Provide the [X, Y] coordinate of the cell's center where the given text is located.  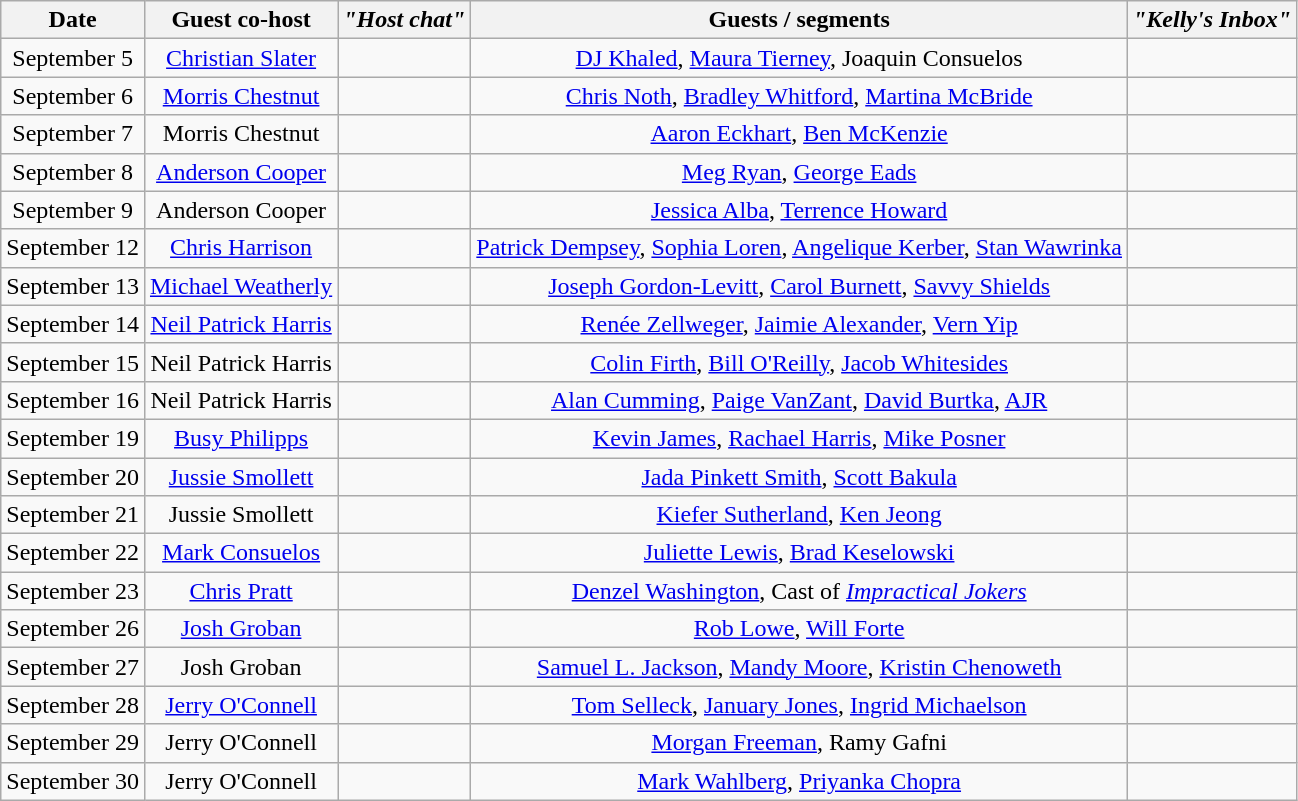
Kevin James, Rachael Harris, Mike Posner [800, 438]
September 22 [73, 553]
Mark Wahlberg, Priyanka Chopra [800, 781]
September 12 [73, 248]
Alan Cumming, Paige VanZant, David Burtka, AJR [800, 400]
Christian Slater [240, 58]
Busy Philipps [240, 438]
Chris Harrison [240, 248]
September 29 [73, 743]
Denzel Washington, Cast of Impractical Jokers [800, 591]
Joseph Gordon-Levitt, Carol Burnett, Savvy Shields [800, 286]
Meg Ryan, George Eads [800, 172]
Michael Weatherly [240, 286]
Colin Firth, Bill O'Reilly, Jacob Whitesides [800, 362]
"Kelly's Inbox" [1212, 20]
Chris Pratt [240, 591]
Guest co-host [240, 20]
September 9 [73, 210]
September 30 [73, 781]
Aaron Eckhart, Ben McKenzie [800, 134]
September 21 [73, 515]
September 27 [73, 667]
Patrick Dempsey, Sophia Loren, Angelique Kerber, Stan Wawrinka [800, 248]
September 19 [73, 438]
September 26 [73, 629]
Samuel L. Jackson, Mandy Moore, Kristin Chenoweth [800, 667]
Renée Zellweger, Jaimie Alexander, Vern Yip [800, 324]
September 8 [73, 172]
September 15 [73, 362]
Rob Lowe, Will Forte [800, 629]
Chris Noth, Bradley Whitford, Martina McBride [800, 96]
September 7 [73, 134]
September 14 [73, 324]
September 28 [73, 705]
Morgan Freeman, Ramy Gafni [800, 743]
"Host chat" [404, 20]
Jada Pinkett Smith, Scott Bakula [800, 477]
Mark Consuelos [240, 553]
September 13 [73, 286]
Kiefer Sutherland, Ken Jeong [800, 515]
September 16 [73, 400]
September 23 [73, 591]
September 5 [73, 58]
Jessica Alba, Terrence Howard [800, 210]
September 6 [73, 96]
Date [73, 20]
Tom Selleck, January Jones, Ingrid Michaelson [800, 705]
DJ Khaled, Maura Tierney, Joaquin Consuelos [800, 58]
Guests / segments [800, 20]
September 20 [73, 477]
Juliette Lewis, Brad Keselowski [800, 553]
